Extract the (X, Y) coordinate from the center of the cell holding the provided text.  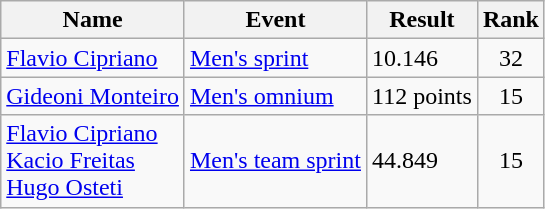
32 (510, 58)
44.849 (422, 161)
Gideoni Monteiro (93, 96)
10.146 (422, 58)
Flavio CiprianoKacio FreitasHugo Osteti (93, 161)
Name (93, 20)
Men's omnium (275, 96)
Event (275, 20)
Rank (510, 20)
112 points (422, 96)
Men's team sprint (275, 161)
Men's sprint (275, 58)
Flavio Cipriano (93, 58)
Result (422, 20)
